For the text-containing cell, return its midpoint in (X, Y) coordinate format. 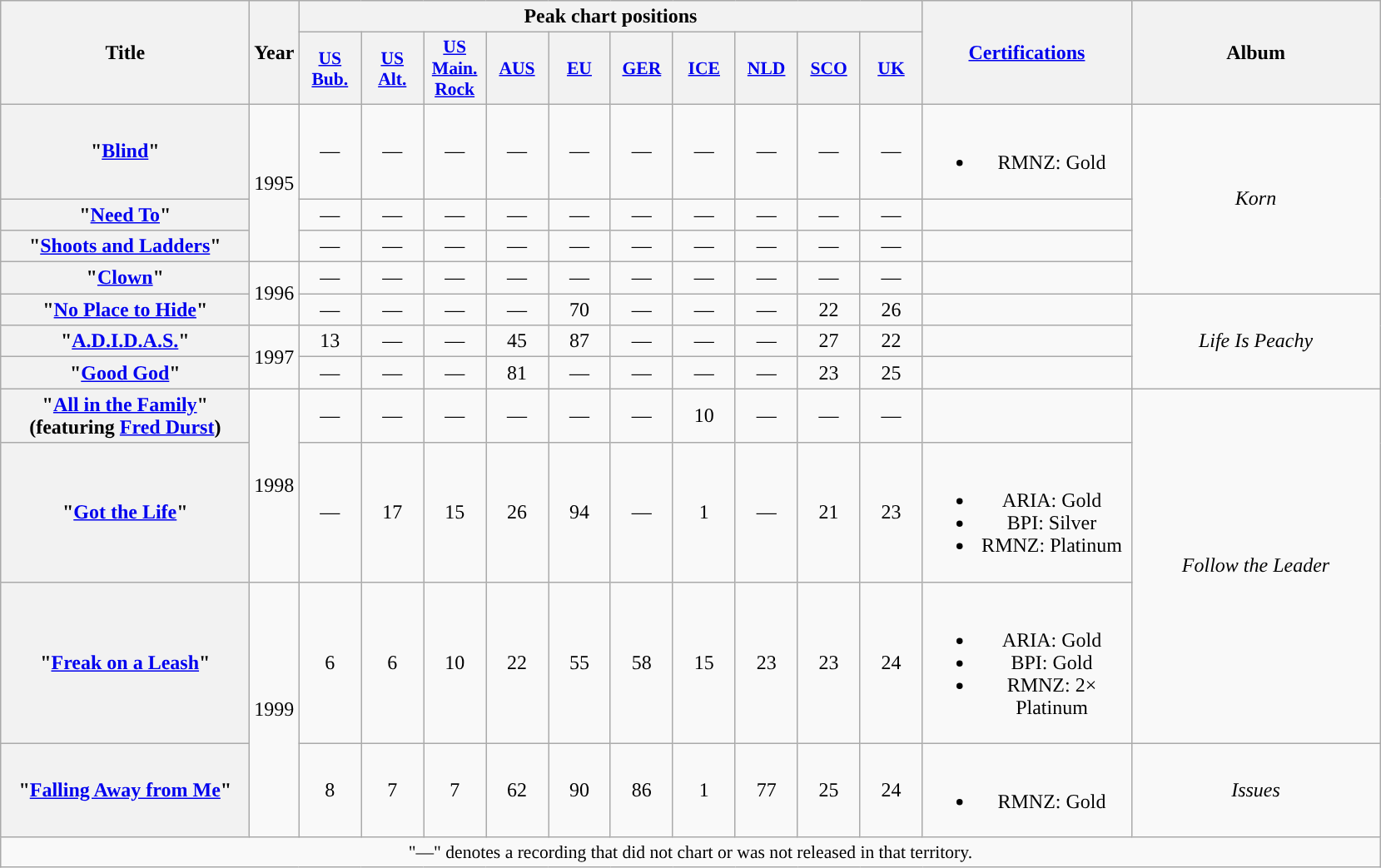
GER (641, 68)
AUS (518, 68)
77 (766, 791)
21 (829, 513)
55 (579, 662)
"Got the Life" (125, 513)
81 (518, 373)
"No Place to Hide" (125, 310)
1996 (275, 294)
"Clown" (125, 278)
SCO (829, 68)
45 (518, 341)
27 (829, 341)
"Need To" (125, 214)
62 (518, 791)
"—" denotes a recording that did not chart or was not released in that territory. (691, 852)
"Freak on a Leash" (125, 662)
"Shoots and Ladders" (125, 246)
87 (579, 341)
1997 (275, 357)
Title (125, 53)
1999 (275, 709)
NLD (766, 68)
94 (579, 513)
Follow the Leader (1255, 566)
13 (330, 341)
"A.D.I.D.A.S." (125, 341)
Peak chart positions (611, 17)
"Falling Away from Me" (125, 791)
70 (579, 310)
1998 (275, 485)
8 (330, 791)
86 (641, 791)
ARIA: GoldBPI: GoldRMNZ: 2× Platinum (1027, 662)
90 (579, 791)
USBub. (330, 68)
Issues (1255, 791)
Album (1255, 53)
Life Is Peachy (1255, 341)
UK (891, 68)
USMain.Rock (455, 68)
Korn (1255, 198)
"Blind" (125, 151)
Certifications (1027, 53)
1995 (275, 183)
USAlt. (393, 68)
17 (393, 513)
"All in the Family"(featuring Fred Durst) (125, 416)
ARIA: GoldBPI: SilverRMNZ: Platinum (1027, 513)
Year (275, 53)
"Good God" (125, 373)
ICE (704, 68)
58 (641, 662)
EU (579, 68)
